Return the [x, y] coordinate for the center point of the cell that contains the specified text.  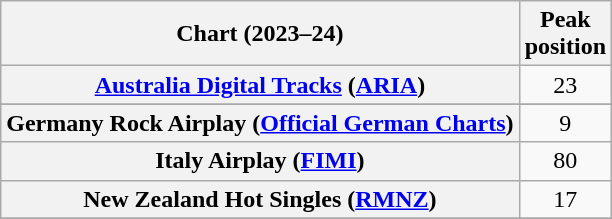
Peakposition [565, 34]
17 [565, 199]
Chart (2023–24) [260, 34]
9 [565, 123]
New Zealand Hot Singles (RMNZ) [260, 199]
80 [565, 161]
Germany Rock Airplay (Official German Charts) [260, 123]
Italy Airplay (FIMI) [260, 161]
Australia Digital Tracks (ARIA) [260, 85]
23 [565, 85]
